Identify which cell holds the provided text, then report its [X, Y] central coordinate. 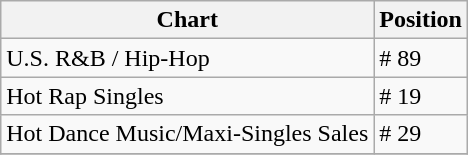
# 89 [421, 58]
# 29 [421, 134]
# 19 [421, 96]
Hot Rap Singles [188, 96]
Position [421, 20]
U.S. R&B / Hip-Hop [188, 58]
Hot Dance Music/Maxi-Singles Sales [188, 134]
Chart [188, 20]
